Locate the cell with the specified text and output its (X, Y) center coordinate. 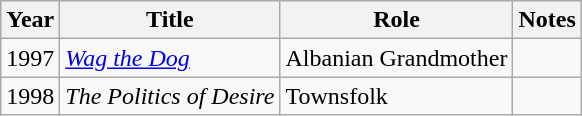
1997 (30, 58)
Wag the Dog (170, 58)
Townsfolk (396, 96)
Title (170, 20)
The Politics of Desire (170, 96)
Role (396, 20)
1998 (30, 96)
Year (30, 20)
Notes (547, 20)
Albanian Grandmother (396, 58)
